Determine the (X, Y) coordinate at the center of the cell enclosing the given text.  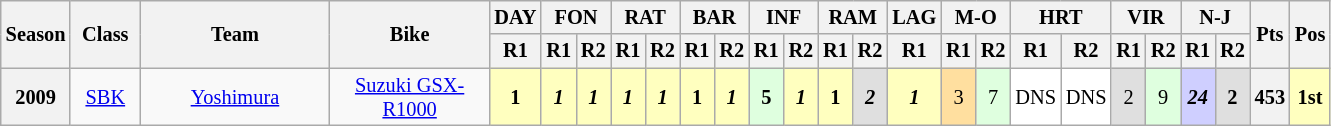
HRT (1060, 17)
7 (994, 97)
2009 (36, 97)
RAM (852, 17)
Team (235, 34)
Yoshimura (235, 97)
INF (784, 17)
5 (766, 97)
Pos (1310, 34)
24 (1198, 97)
3 (958, 97)
FON (576, 17)
VIR (1146, 17)
DAY (515, 17)
453 (1270, 97)
1st (1310, 97)
Bike (410, 34)
Season (36, 34)
Pts (1270, 34)
Suzuki GSX-R1000 (410, 97)
9 (1164, 97)
SBK (105, 97)
M-O (976, 17)
BAR (714, 17)
Class (105, 34)
RAT (646, 17)
LAG (914, 17)
N-J (1214, 17)
